From the cell containing the given text, extract its center point as (x, y) coordinate. 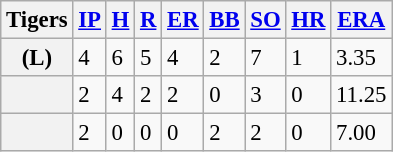
H (120, 20)
6 (120, 58)
(L) (37, 58)
5 (148, 58)
SO (266, 20)
R (148, 20)
3.35 (362, 58)
ER (183, 20)
HR (308, 20)
7 (266, 58)
BB (224, 20)
7.00 (362, 133)
IP (90, 20)
3 (266, 95)
1 (308, 58)
Tigers (37, 20)
11.25 (362, 95)
ERA (362, 20)
